Scan for the cell matching the given text and deliver its [x, y] coordinate at center. 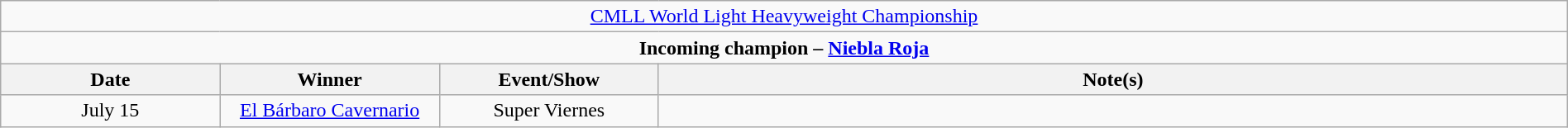
Note(s) [1113, 79]
Winner [329, 79]
El Bárbaro Cavernario [329, 111]
Super Viernes [549, 111]
Incoming champion – Niebla Roja [784, 48]
Date [111, 79]
Event/Show [549, 79]
CMLL World Light Heavyweight Championship [784, 17]
July 15 [111, 111]
